Find where the given text appears and provide that cell's center as [X, Y] coordinate. 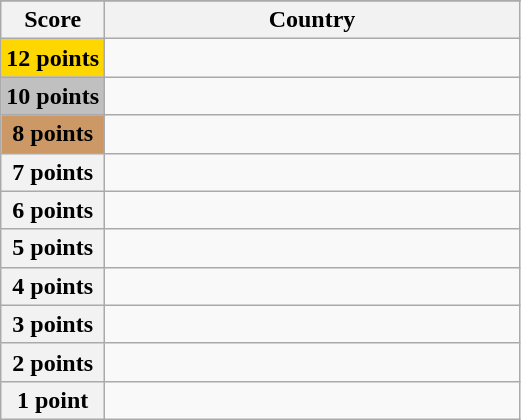
6 points [53, 210]
3 points [53, 324]
8 points [53, 134]
12 points [53, 58]
4 points [53, 286]
2 points [53, 362]
Score [53, 20]
10 points [53, 96]
7 points [53, 172]
1 point [53, 400]
5 points [53, 248]
Country [312, 20]
